Determine the [x, y] coordinate at the center of the cell enclosing the given text.  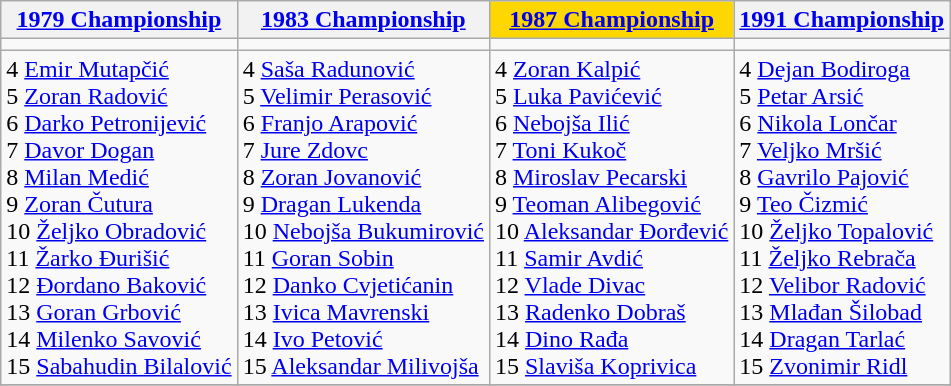
1991 Championship [842, 20]
1987 Championship [611, 20]
1979 Championship [119, 20]
1983 Championship [363, 20]
